Find where the given text appears and provide that cell's center as [X, Y] coordinate. 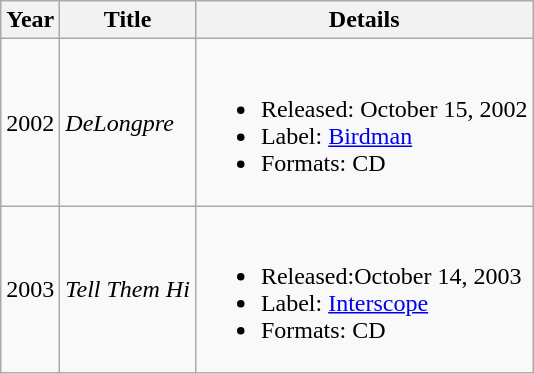
Tell Them Hi [128, 290]
Details [364, 20]
Title [128, 20]
2002 [30, 122]
Released: October 15, 2002Label: BirdmanFormats: CD [364, 122]
Year [30, 20]
DeLongpre [128, 122]
Released:October 14, 2003Label: InterscopeFormats: CD [364, 290]
2003 [30, 290]
